Pinpoint the cell where the given text exists, returning its (X, Y) midpoint coordinate. 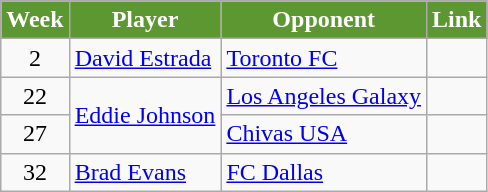
Eddie Johnson (145, 115)
2 (35, 58)
32 (35, 172)
Opponent (324, 20)
Los Angeles Galaxy (324, 96)
Link (457, 20)
Toronto FC (324, 58)
FC Dallas (324, 172)
22 (35, 96)
Chivas USA (324, 134)
Week (35, 20)
Brad Evans (145, 172)
27 (35, 134)
Player (145, 20)
David Estrada (145, 58)
